Extract the (x, y) coordinate from the center of the cell holding the provided text.  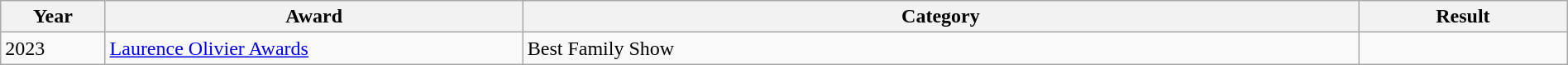
Result (1464, 17)
Year (53, 17)
Category (940, 17)
Award (314, 17)
2023 (53, 48)
Laurence Olivier Awards (314, 48)
Best Family Show (940, 48)
